Detect which cell encompasses the target text, then output its [X, Y] center coordinate. 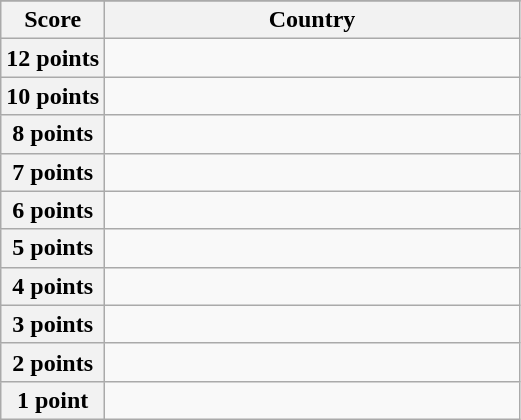
12 points [53, 58]
7 points [53, 172]
Score [53, 20]
10 points [53, 96]
3 points [53, 324]
5 points [53, 248]
4 points [53, 286]
6 points [53, 210]
Country [312, 20]
1 point [53, 400]
2 points [53, 362]
8 points [53, 134]
